Locate the cell with the specified text and output its [x, y] center coordinate. 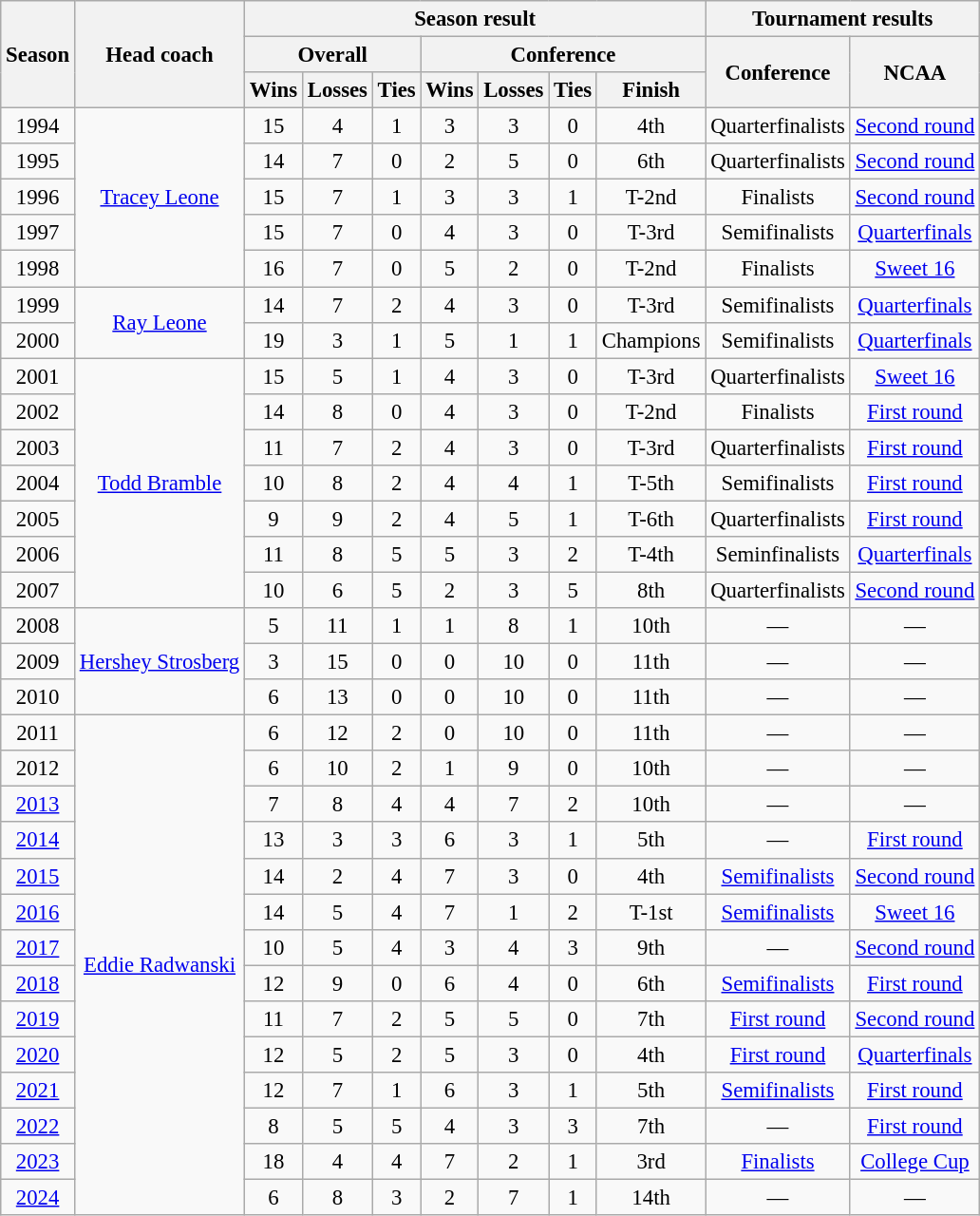
2000 [38, 340]
Season [38, 55]
2006 [38, 555]
Finish [650, 90]
College Cup [915, 1162]
T-1st [650, 912]
Overall [332, 55]
1996 [38, 198]
Hershey Strosberg [160, 661]
2011 [38, 733]
3rd [650, 1162]
1995 [38, 161]
2017 [38, 947]
Tracey Leone [160, 198]
2001 [38, 376]
1994 [38, 126]
14th [650, 1198]
Tournament results [843, 19]
2003 [38, 447]
1997 [38, 233]
16 [273, 269]
2018 [38, 983]
Head coach [160, 55]
2009 [38, 662]
2023 [38, 1162]
2022 [38, 1126]
8th [650, 590]
9th [650, 947]
Seminfinalists [778, 555]
2004 [38, 484]
Todd Bramble [160, 483]
2021 [38, 1091]
2015 [38, 876]
Eddie Radwanski [160, 965]
2008 [38, 626]
2007 [38, 590]
18 [273, 1162]
2010 [38, 697]
2024 [38, 1198]
2005 [38, 519]
2012 [38, 769]
T-4th [650, 555]
2014 [38, 841]
T-6th [650, 519]
T-5th [650, 484]
2019 [38, 1019]
Champions [650, 340]
19 [273, 340]
Season result [475, 19]
2013 [38, 805]
1998 [38, 269]
2002 [38, 411]
2020 [38, 1054]
NCAA [915, 72]
Ray Leone [160, 323]
2016 [38, 912]
1999 [38, 305]
